Identify which cell holds the provided text, then report its (x, y) central coordinate. 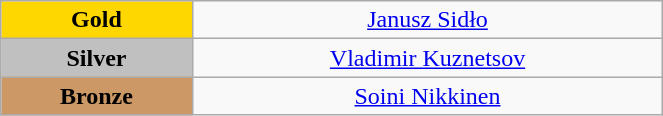
Janusz Sidło (428, 20)
Soini Nikkinen (428, 96)
Gold (96, 20)
Bronze (96, 96)
Vladimir Kuznetsov (428, 58)
Silver (96, 58)
